Output the (X, Y) coordinate of the center of the cell containing the given text.  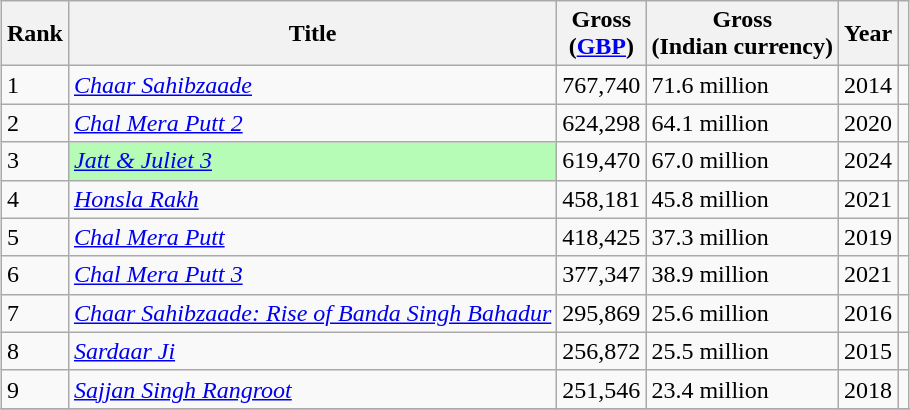
3 (34, 161)
Jatt & Juliet 3 (312, 161)
38.9 million (742, 275)
25.5 million (742, 351)
418,425 (602, 237)
2018 (868, 389)
1 (34, 85)
619,470 (602, 161)
9 (34, 389)
251,546 (602, 389)
Title (312, 34)
Chaar Sahibzaade (312, 85)
Year (868, 34)
Chal Mera Putt 3 (312, 275)
458,181 (602, 199)
8 (34, 351)
377,347 (602, 275)
5 (34, 237)
23.4 million (742, 389)
67.0 million (742, 161)
2014 (868, 85)
2024 (868, 161)
6 (34, 275)
2 (34, 123)
2016 (868, 313)
Chal Mera Putt 2 (312, 123)
7 (34, 313)
767,740 (602, 85)
295,869 (602, 313)
Gross (GBP) (602, 34)
624,298 (602, 123)
Chaar Sahibzaade: Rise of Banda Singh Bahadur (312, 313)
4 (34, 199)
25.6 million (742, 313)
45.8 million (742, 199)
2020 (868, 123)
Gross (Indian currency) (742, 34)
Chal Mera Putt (312, 237)
Sajjan Singh Rangroot (312, 389)
Honsla Rakh (312, 199)
71.6 million (742, 85)
64.1 million (742, 123)
256,872 (602, 351)
Sardaar Ji (312, 351)
2019 (868, 237)
Rank (34, 34)
2015 (868, 351)
37.3 million (742, 237)
